Capture the cell that displays the provided text and extract its [X, Y] central coordinate. 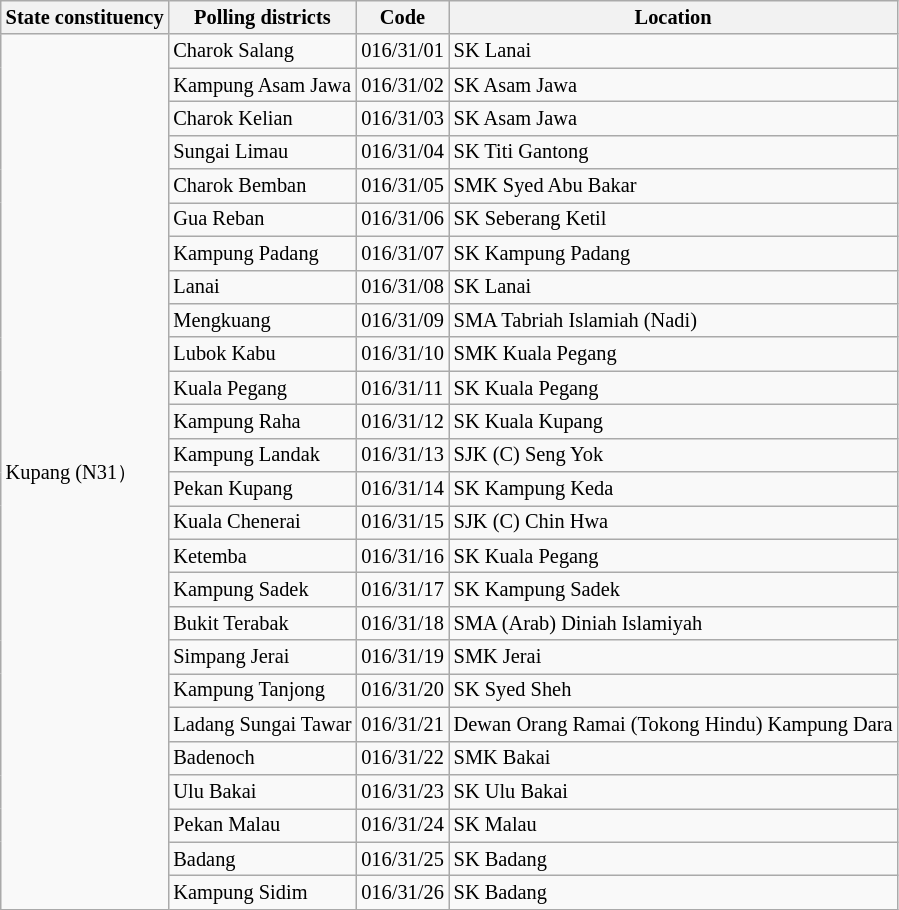
016/31/07 [402, 253]
SK Syed Sheh [674, 690]
016/31/03 [402, 118]
016/31/23 [402, 791]
016/31/04 [402, 152]
Simpang Jerai [262, 657]
SK Kuala Kupang [674, 421]
SK Kampung Padang [674, 253]
Kampung Tanjong [262, 690]
Kampung Padang [262, 253]
Kampung Sidim [262, 892]
Kampung Landak [262, 455]
SK Kampung Keda [674, 489]
SJK (C) Seng Yok [674, 455]
016/31/11 [402, 388]
SMK Kuala Pegang [674, 354]
SK Kampung Sadek [674, 589]
SMK Bakai [674, 758]
Gua Reban [262, 219]
Charok Kelian [262, 118]
SMA Tabriah Islamiah (Nadi) [674, 320]
Kampung Raha [262, 421]
Polling districts [262, 17]
SK Ulu Bakai [674, 791]
016/31/02 [402, 85]
016/31/10 [402, 354]
Pekan Malau [262, 825]
016/31/09 [402, 320]
016/31/13 [402, 455]
Pekan Kupang [262, 489]
Bukit Terabak [262, 623]
SMA (Arab) Diniah Islamiyah [674, 623]
Kupang (N31） [85, 472]
Badang [262, 859]
016/31/14 [402, 489]
016/31/15 [402, 522]
016/31/16 [402, 556]
016/31/18 [402, 623]
016/31/22 [402, 758]
016/31/05 [402, 186]
Sungai Limau [262, 152]
Lubok Kabu [262, 354]
Charok Bemban [262, 186]
016/31/25 [402, 859]
SJK (C) Chin Hwa [674, 522]
Ketemba [262, 556]
016/31/08 [402, 287]
016/31/17 [402, 589]
SK Malau [674, 825]
Badenoch [262, 758]
Location [674, 17]
Charok Salang [262, 51]
016/31/12 [402, 421]
Ulu Bakai [262, 791]
State constituency [85, 17]
Lanai [262, 287]
016/31/20 [402, 690]
016/31/01 [402, 51]
016/31/24 [402, 825]
SK Titi Gantong [674, 152]
016/31/19 [402, 657]
Ladang Sungai Tawar [262, 724]
Kampung Asam Jawa [262, 85]
Kampung Sadek [262, 589]
Kuala Pegang [262, 388]
016/31/21 [402, 724]
Dewan Orang Ramai (Tokong Hindu) Kampung Dara [674, 724]
016/31/26 [402, 892]
Mengkuang [262, 320]
016/31/06 [402, 219]
Kuala Chenerai [262, 522]
Code [402, 17]
SMK Syed Abu Bakar [674, 186]
SK Seberang Ketil [674, 219]
SMK Jerai [674, 657]
